Return the [x, y] coordinate for the center point of the cell that contains the specified text.  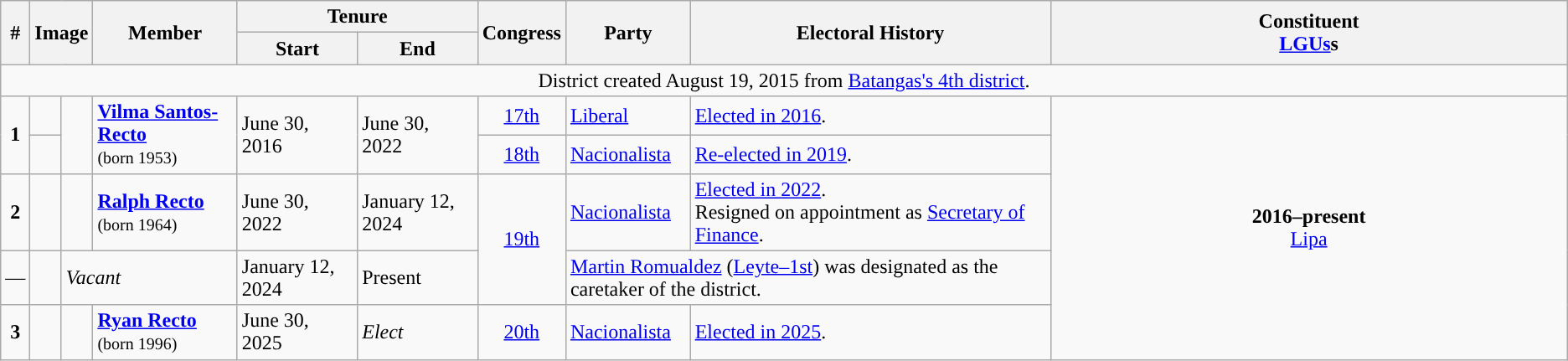
Ralph Recto(born 1964) [165, 212]
2 [15, 212]
# [15, 33]
Elect [417, 332]
Image [62, 33]
Elected in 2025. [870, 332]
June 30, 2025 [297, 332]
June 30, 2016 [297, 135]
Elected in 2016. [870, 116]
17th [521, 116]
2016–presentLipa [1308, 228]
Ryan Recto(born 1996) [165, 332]
Vilma Santos-Recto(born 1953) [165, 135]
1 [15, 135]
Vacant [149, 278]
Electoral History [870, 33]
Party [628, 33]
20th [521, 332]
District created August 19, 2015 from Batangas's 4th district. [784, 80]
Member [165, 33]
18th [521, 154]
Martin Romualdez (Leyte–1st) was designated as the caretaker of the district. [807, 278]
Elected in 2022.Resigned on appointment as Secretary of Finance. [870, 212]
19th [521, 240]
Present [417, 278]
Start [297, 49]
Congress [521, 33]
End [417, 49]
Liberal [628, 116]
— [15, 278]
Tenure [357, 17]
Re-elected in 2019. [870, 154]
ConstituentLGUss [1308, 33]
3 [15, 332]
